For the text-containing cell, return its midpoint in [x, y] coordinate format. 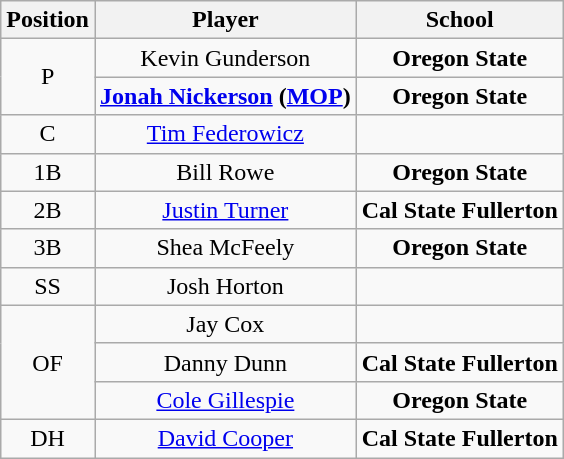
Player [225, 20]
David Cooper [225, 438]
Jay Cox [225, 324]
Kevin Gunderson [225, 58]
2B [48, 210]
Josh Horton [225, 286]
Danny Dunn [225, 362]
C [48, 134]
Justin Turner [225, 210]
1B [48, 172]
OF [48, 362]
SS [48, 286]
Bill Rowe [225, 172]
School [460, 20]
Cole Gillespie [225, 400]
Tim Federowicz [225, 134]
Shea McFeely [225, 248]
DH [48, 438]
Position [48, 20]
Jonah Nickerson (MOP) [225, 96]
3B [48, 248]
P [48, 77]
